Detect which cell encompasses the target text, then output its (x, y) center coordinate. 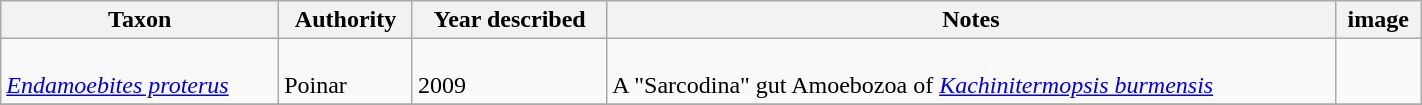
Poinar (346, 72)
Year described (509, 20)
Notes (971, 20)
Authority (346, 20)
Taxon (140, 20)
2009 (509, 72)
A "Sarcodina" gut Amoebozoa of Kachinitermopsis burmensis (971, 72)
Endamoebites proterus (140, 72)
image (1378, 20)
